Capture the cell that displays the provided text and extract its [X, Y] central coordinate. 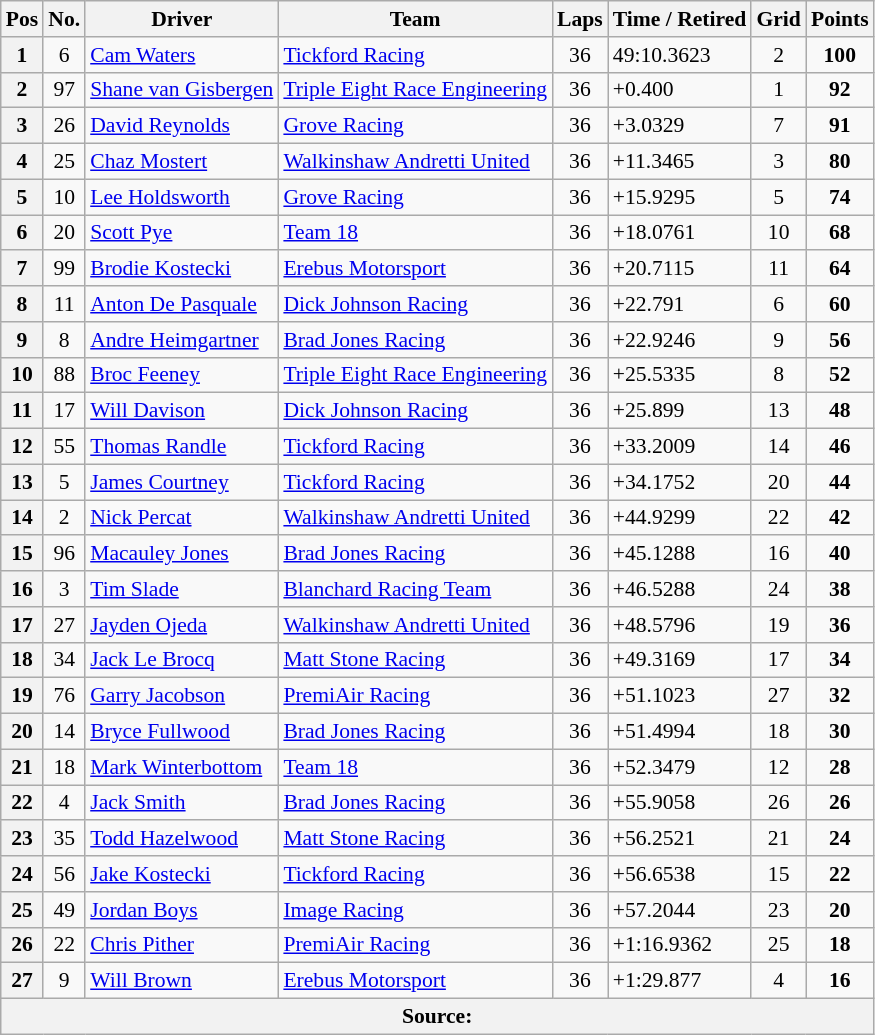
Source: [438, 1017]
Broc Feeney [182, 375]
55 [64, 447]
46 [840, 447]
Thomas Randle [182, 447]
+22.9246 [680, 340]
+3.0329 [680, 126]
80 [840, 162]
+0.400 [680, 90]
+51.4994 [680, 732]
+1:29.877 [680, 981]
97 [64, 90]
+34.1752 [680, 482]
+48.5796 [680, 625]
30 [840, 732]
David Reynolds [182, 126]
28 [840, 767]
+51.1023 [680, 696]
44 [840, 482]
91 [840, 126]
100 [840, 55]
Jordan Boys [182, 910]
Shane van Gisbergen [182, 90]
Macauley Jones [182, 554]
64 [840, 269]
Cam Waters [182, 55]
James Courtney [182, 482]
+56.2521 [680, 839]
+52.3479 [680, 767]
+22.791 [680, 304]
48 [840, 411]
No. [64, 19]
+49.3169 [680, 660]
Driver [182, 19]
Bryce Fullwood [182, 732]
Todd Hazelwood [182, 839]
Chaz Mostert [182, 162]
+15.9295 [680, 197]
38 [840, 589]
+18.0761 [680, 233]
+1:16.9362 [680, 945]
+55.9058 [680, 803]
+20.7115 [680, 269]
35 [64, 839]
74 [840, 197]
+44.9299 [680, 518]
Andre Heimgartner [182, 340]
Jack Le Brocq [182, 660]
Lee Holdsworth [182, 197]
60 [840, 304]
Pos [22, 19]
96 [64, 554]
Chris Pither [182, 945]
Jayden Ojeda [182, 625]
49 [64, 910]
Points [840, 19]
42 [840, 518]
Image Racing [415, 910]
+45.1288 [680, 554]
+46.5288 [680, 589]
Nick Percat [182, 518]
52 [840, 375]
+33.2009 [680, 447]
92 [840, 90]
Jake Kostecki [182, 874]
Time / Retired [680, 19]
Mark Winterbottom [182, 767]
Team [415, 19]
+25.5335 [680, 375]
+57.2044 [680, 910]
32 [840, 696]
Grid [778, 19]
Will Brown [182, 981]
Anton De Pasquale [182, 304]
Laps [580, 19]
+25.899 [680, 411]
+56.6538 [680, 874]
40 [840, 554]
Brodie Kostecki [182, 269]
76 [64, 696]
Tim Slade [182, 589]
99 [64, 269]
Jack Smith [182, 803]
88 [64, 375]
Will Davison [182, 411]
49:10.3623 [680, 55]
+11.3465 [680, 162]
Garry Jacobson [182, 696]
68 [840, 233]
Scott Pye [182, 233]
Blanchard Racing Team [415, 589]
